Search for the cell housing the specified text and yield its [x, y] center coordinate. 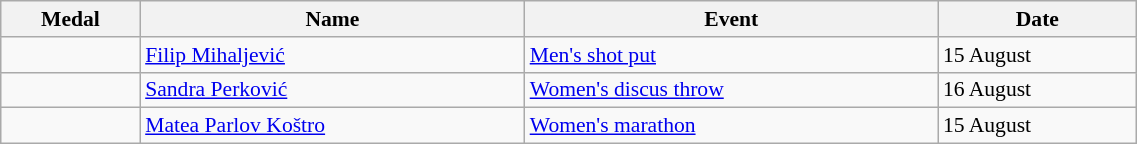
Women's discus throw [732, 90]
Men's shot put [732, 55]
Event [732, 19]
Date [1038, 19]
Women's marathon [732, 126]
Matea Parlov Koštro [332, 126]
Filip Mihaljević [332, 55]
Name [332, 19]
Sandra Perković [332, 90]
Medal [70, 19]
16 August [1038, 90]
